Determine the [X, Y] coordinate at the center of the cell enclosing the given text.  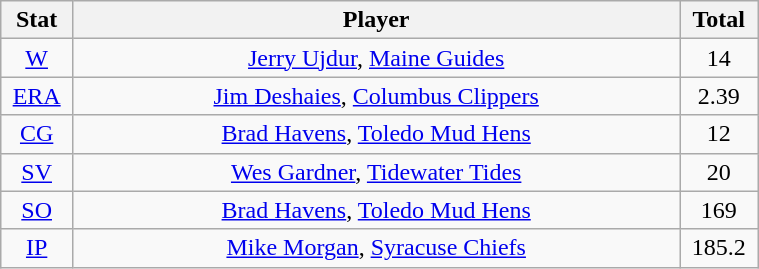
14 [719, 58]
169 [719, 210]
185.2 [719, 248]
Jim Deshaies, Columbus Clippers [376, 96]
12 [719, 134]
IP [37, 248]
SV [37, 172]
Stat [37, 20]
Wes Gardner, Tidewater Tides [376, 172]
2.39 [719, 96]
Jerry Ujdur, Maine Guides [376, 58]
SO [37, 210]
W [37, 58]
ERA [37, 96]
20 [719, 172]
Player [376, 20]
CG [37, 134]
Total [719, 20]
Mike Morgan, Syracuse Chiefs [376, 248]
